Return [x, y] of the center of cell containing provided text 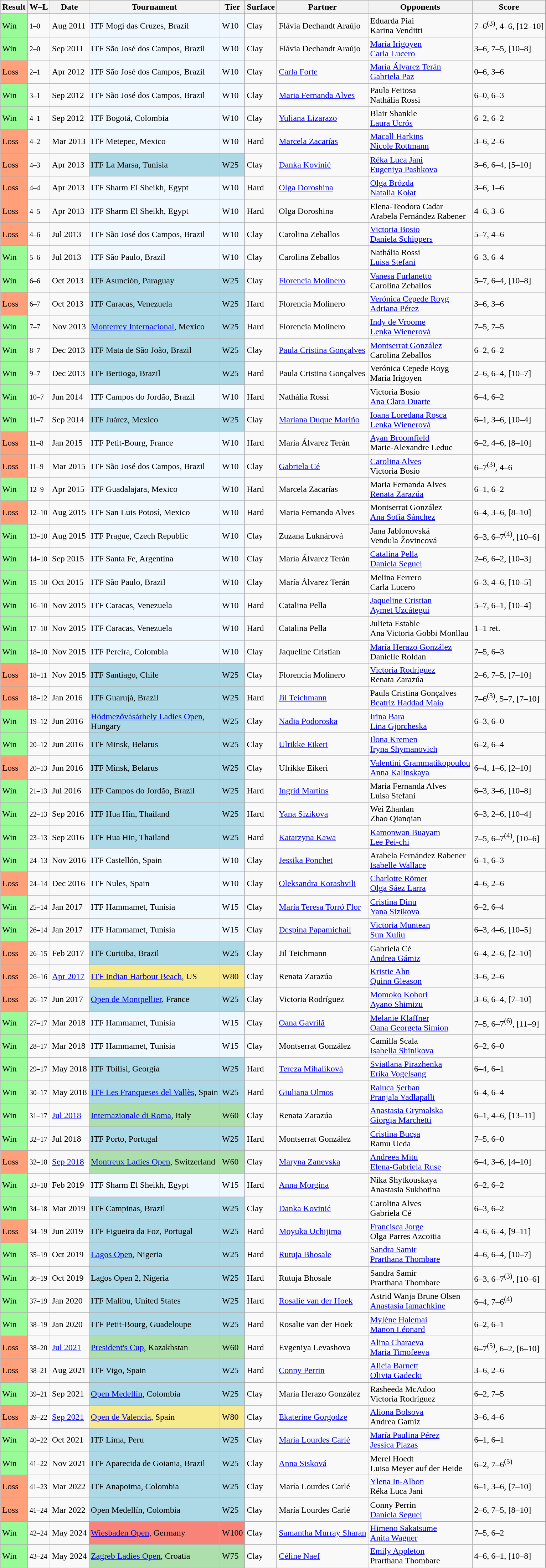
6–2, 7–6(5) [509, 1464]
Jan 2015 [69, 443]
ITF Campinas, Brazil [154, 1208]
10–7 [38, 396]
Anastasia Grymalska Giorgia Marchetti [420, 1116]
26–16 [38, 976]
37–19 [38, 1301]
20–13 [38, 768]
Kamonwan Buayam Lee Pei-chi [420, 837]
6–6 [38, 280]
4–6, 2–6 [509, 883]
Melina Ferrero Carla Lucero [420, 582]
Eduarda Piai Karina Venditti [420, 26]
6–2, 6–1 [509, 1324]
Mar 2019 [69, 1208]
Andreea Mitu Elena-Gabriela Ruse [420, 1162]
Melanie Klaffner Oana Georgeta Simion [420, 1022]
Alicia Barnett Olivia Gadecki [420, 1370]
Ylena In-Albon Réka Luca Jani [420, 1486]
ITF Metepec, Mexico [154, 141]
Aug 2011 [69, 26]
6–7(5), 6–2, [6–10] [509, 1347]
Oct 2015 [69, 582]
7–5, 6–3 [509, 652]
5–6 [38, 257]
Wei Zhanlan Zhao Qianqian [420, 814]
ITF Asunción, Paraguay [154, 280]
6–4, 2–6, [2–10] [509, 953]
38–20 [38, 1347]
16–10 [38, 605]
6–2, 4–6, [8–10] [509, 443]
Oana Gavrilă [323, 1022]
Victoria Bosio Daniela Schippers [420, 234]
6–3, 6–2 [509, 1208]
President's Cup, Kazakhstan [154, 1347]
Olga Brózda Natalia Kołat [420, 187]
Apr 2012 [69, 72]
5–7, 6–1, [10–4] [509, 605]
24–14 [38, 883]
4–6, 3–6 [509, 211]
Conny Perrin Daniela Seguel [420, 1510]
ITF Curitiba, Brazil [154, 953]
Opponents [420, 7]
4–5 [38, 211]
ITF Tbilisi, Georgia [154, 1069]
Paula Cristina Gonçalves Beatriz Haddad Maia [420, 698]
ITF Prague, Czech Republic [154, 535]
18–12 [38, 698]
19–12 [38, 721]
6–3, 6–4 [509, 257]
7–7 [38, 327]
Nadia Podoroska [323, 721]
15–10 [38, 582]
Montserrat González Ana Sofía Sánchez [420, 513]
ITF Guadalajara, Mexico [154, 489]
5–7, 4–6 [509, 234]
28–17 [38, 1046]
6–3, 6–7(4), [10–6] [509, 535]
Alina Charaeva Maria Timofeeva [420, 1347]
24–13 [38, 860]
María Paulina Pérez Jessica Plazas [420, 1440]
Verónica Cepede Royg Adriana Pérez [420, 304]
ITF Pereira, Colombia [154, 652]
María Herazo González Danielle Roldan [420, 652]
6–1, 4–6, [13–11] [509, 1116]
Surface [261, 7]
ITF Petit-Bourg, Guadeloupe [154, 1324]
31–17 [38, 1116]
Carolina Alves Victoria Bosio [420, 466]
6–3, 6–7(3), [10–6] [509, 1277]
41–22 [38, 1464]
6–7(3), 4–6 [509, 466]
6–3, 2–6, [10–4] [509, 814]
4–6, 6–4, [10–7] [509, 1255]
Open de Montpellier, France [154, 999]
17–10 [38, 628]
Carla Forte [323, 72]
6–1, 6–1 [509, 1440]
Apr 2015 [69, 489]
Catalina Pella Daniela Seguel [420, 559]
14–10 [38, 559]
2–6, 7–5, [8–10] [509, 1510]
Jan 2016 [69, 698]
4–6, 6–1, [10–8] [509, 1556]
Carolina Alves Gabriela Cé [420, 1208]
11–7 [38, 420]
Anna Sisková [323, 1464]
3–6, 3–6 [509, 304]
Wiesbaden Open, Germany [154, 1533]
W–L [38, 7]
Tournament [154, 7]
33–18 [38, 1185]
ITF La Marsa, Tunisia [154, 165]
Maria Fernanda Alves Renata Zarazúa [420, 489]
Zagreb Ladies Open, Croatia [154, 1556]
36–19 [38, 1277]
Momoko Kobori Ayano Shimizu [420, 999]
ITF Santiago, Chile [154, 675]
7–6(3), 5–7, [7–10] [509, 698]
Score [509, 7]
3–6, 6–4, [5–10] [509, 165]
Zuzana Luknárová [323, 535]
Francisca Jorge Olga Parres Azcoitia [420, 1231]
Result [14, 7]
Mariana Duque Mariño [323, 420]
1–0 [38, 26]
ITF Vigo, Spain [154, 1370]
Evgeniya Levashova [323, 1347]
7–5, 6–7(4), [10–6] [509, 837]
18–11 [38, 675]
Anna Morgina [323, 1185]
Moyuka Uchijima [323, 1231]
Vanesa Furlanetto Carolina Zeballos [420, 280]
0–6, 3–6 [509, 72]
Macall Harkins Nicole Rottmann [420, 141]
Mar 2015 [69, 466]
Julieta Estable Ana Victoria Gobbi Monllau [420, 628]
Despina Papamichail [323, 930]
Merel Hoedt Luisa Meyer auf der Heide [420, 1464]
38–21 [38, 1370]
ITF Indian Harbour Beach, US [154, 976]
Raluca Șerban Pranjala Yadlapalli [420, 1092]
ITF Petit-Bourg, France [154, 443]
Verónica Cepede Royg María Irigoyen [420, 374]
Cristina Dinu Yana Sizikova [420, 907]
Gabriela Cé Andrea Gámiz [420, 953]
2–6, 6–2, [10–3] [509, 559]
Astrid Wanja Brune Olsen Anastasia Iamachkine [420, 1301]
38–19 [38, 1324]
6–4, 3–6, [4–10] [509, 1162]
Ioana Loredana Roșca Lenka Wienerová [420, 420]
6–1, 6–3 [509, 860]
7–6(3), 4–6, [12–10] [509, 26]
13–10 [38, 535]
ITF Porto, Portugal [154, 1138]
Giuliana Olmos [323, 1092]
W75 [232, 1556]
ITF Guarujá, Brazil [154, 698]
Jul 2021 [69, 1347]
6–7 [38, 304]
Indy de Vroome Lenka Wienerová [420, 327]
ITF Aparecida de Goiania, Brazil [154, 1464]
ITF Santa Fe, Argentina [154, 559]
ITF Juárez, Mexico [154, 420]
Sep 2018 [69, 1162]
ITF San Luis Potosí, Mexico [154, 513]
6–2, 7–5 [509, 1394]
Oleksandra Korashvili [323, 883]
ITF Anapoima, Colombia [154, 1486]
27–17 [38, 1022]
26–17 [38, 999]
Lagos Open 2, Nigeria [154, 1277]
6–2, 6–0 [509, 1046]
26–14 [38, 930]
Victoria Rodríguez [323, 999]
Nov 2016 [69, 860]
ITF Nules, Spain [154, 883]
6–3, 3–6, [10–8] [509, 791]
ITF Castellón, Spain [154, 860]
Nathália Rossi [323, 396]
Céline Naef [323, 1556]
6–4, 1–6, [2–10] [509, 768]
Maryna Zanevska [323, 1162]
21–13 [38, 791]
23–13 [38, 837]
29–17 [38, 1069]
18–10 [38, 652]
Kristie Ahn Quinn Gleason [420, 976]
Jun 2014 [69, 396]
42–24 [38, 1533]
1–1 ret. [509, 628]
ITF Lima, Peru [154, 1440]
Yuliana Lizarazo [323, 118]
4–6, 6–4, [9–11] [509, 1231]
Jun 2017 [69, 999]
20–12 [38, 744]
Ekaterine Gorgodze [323, 1417]
ITF Figueira da Foz, Portugal [154, 1231]
Montreux Ladies Open, Switzerland [154, 1162]
4–2 [38, 141]
6–1, 6–2 [509, 489]
Réka Luca Jani Eugeniya Pashkova [420, 165]
Sep 2014 [69, 420]
6–4, 7–6(4) [509, 1301]
Sviatlana Pirazhenka Erika Vogelsang [420, 1069]
12–9 [38, 489]
Jaqueline Cristian [323, 652]
Date [69, 7]
2–0 [38, 48]
ITF Les Franqueses del Vallès, Spain [154, 1092]
Gabriela Cé [323, 466]
Sep 2015 [69, 559]
Charlotte Römer Olga Sáez Larra [420, 883]
Victoria Bosio Ana Clara Duarte [420, 396]
6–1, 3–6, [7–10] [509, 1486]
Irina Bara Lina Gjorcheska [420, 721]
6–4, 6–4 [509, 1092]
Valentini Grammatikopoulou Anna Kalinskaya [420, 768]
4–1 [38, 118]
Dec 2016 [69, 883]
41–23 [38, 1486]
6–1, 3–6, [10–4] [509, 420]
Victoria Muntean Sun Xuliu [420, 930]
6–4, 3–6, [8–10] [509, 513]
Ayan Broomfield Marie-Alexandre Leduc [420, 443]
2–6, 6–4, [10–7] [509, 374]
3–6, 4–6 [509, 1417]
41–24 [38, 1510]
ITF Mata de São João, Brazil [154, 350]
Blair Shankle Laura Ucrós [420, 118]
34–19 [38, 1231]
2–6, 7–5, [7–10] [509, 675]
Hódmezővásárhely Ladies Open, Hungary [154, 721]
Internazionale di Roma, Italy [154, 1116]
Monterrey Internacional, Mexico [154, 327]
Nika Shytkouskaya Anastasia Sukhotina [420, 1185]
22–13 [38, 814]
6–0, 6–3 [509, 95]
María Teresa Torró Flor [323, 907]
6–4, 6–1 [509, 1069]
7–5, 6–0 [509, 1138]
Nathália Rossi Luisa Stefani [420, 257]
Jun 2019 [69, 1231]
3–6, 7–5, [10–8] [509, 48]
Montserrat González Carolina Zeballos [420, 350]
11–9 [38, 466]
W100 [232, 1533]
Ilona Kremen Iryna Shymanovich [420, 744]
39–21 [38, 1394]
12–10 [38, 513]
Victoria Rodríguez Renata Zarazúa [420, 675]
María Álvarez Terán Gabriela Paz [420, 72]
Oct 2021 [69, 1440]
Jaqueline Cristian Aymet Uzcátegui [420, 605]
Feb 2019 [69, 1185]
Aliona Bolsova Andrea Gamiz [420, 1417]
Jul 2016 [69, 791]
40–22 [38, 1440]
4–4 [38, 187]
Lagos Open, Nigeria [154, 1255]
ITF Mogi das Cruzes, Brazil [154, 26]
43–24 [38, 1556]
Sep 2011 [69, 48]
32–17 [38, 1138]
5–7, 6–4, [10–8] [509, 280]
Yana Sizikova [323, 814]
39–22 [38, 1417]
9–7 [38, 374]
7–5, 6–7(6), [11–9] [509, 1022]
Elena-Teodora Cadar Arabela Fernández Rabener [420, 211]
35–19 [38, 1255]
Open de Valencia, Spain [154, 1417]
6–4, 6–2 [509, 396]
ITF Malibu, United States [154, 1301]
Cristina Bucșa Ramu Ueda [420, 1138]
11–8 [38, 443]
Jana Jablonovská Vendula Žovincová [420, 535]
María Irigoyen Carla Lucero [420, 48]
8–7 [38, 350]
María Herazo González [323, 1394]
3–6, 6–4, [7–10] [509, 999]
4–3 [38, 165]
7–5, 7–5 [509, 327]
Paula Feitosa Nathália Rossi [420, 95]
3–1 [38, 95]
Katarzyna Kawa [323, 837]
Partner [323, 7]
6–3, 6–0 [509, 721]
4–6 [38, 234]
Ingrid Martins [323, 791]
Mylène Halemai Manon Léonard [420, 1324]
Maria Fernanda Alves Luisa Stefani [420, 791]
3–6, 1–6 [509, 187]
Tier [232, 7]
Tereza Mihalíková [323, 1069]
7–5, 6–2 [509, 1533]
Arabela Fernández Rabener Isabelle Wallace [420, 860]
32–18 [38, 1162]
Jessika Ponchet [323, 860]
Rasheeda McAdoo Victoria Rodríguez [420, 1394]
Mar 2013 [69, 141]
Nov 2013 [69, 327]
Nov 2021 [69, 1464]
Himeno Sakatsume Anita Wagner [420, 1533]
ITF Bertioga, Brazil [154, 374]
Camilla Scala Isabella Shinikova [420, 1046]
Apr 2017 [69, 976]
Samantha Murray Sharan [323, 1533]
2–1 [38, 72]
25–14 [38, 907]
34–18 [38, 1208]
Feb 2017 [69, 953]
Conny Perrin [323, 1370]
ITF Bogotá, Colombia [154, 118]
30–17 [38, 1092]
26–15 [38, 953]
Emily Appleton Prarthana Thombare [420, 1556]
Aug 2021 [69, 1370]
